From the cell containing the given text, extract its center point as (X, Y) coordinate. 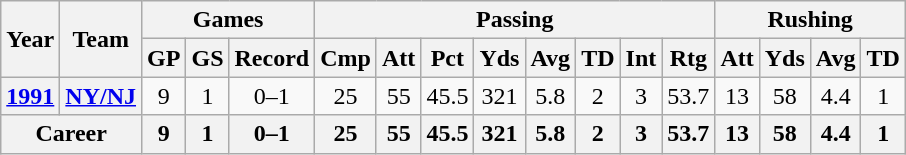
Record (272, 58)
Career (72, 134)
1991 (30, 96)
Cmp (346, 58)
Passing (515, 20)
Year (30, 39)
Rtg (688, 58)
GP (164, 58)
Pct (448, 58)
Team (101, 39)
GS (208, 58)
Int (641, 58)
NY/NJ (101, 96)
Rushing (810, 20)
Games (228, 20)
